Detect which cell encompasses the target text, then output its [X, Y] center coordinate. 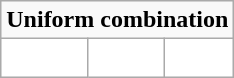
Pants [200, 58]
Helmet [44, 58]
Jersey [126, 58]
Uniform combination [118, 20]
